Capture the cell that displays the provided text and extract its [X, Y] central coordinate. 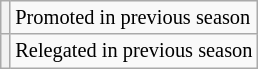
Relegated in previous season [134, 51]
Promoted in previous season [134, 17]
